Capture the cell that displays the provided text and extract its [X, Y] central coordinate. 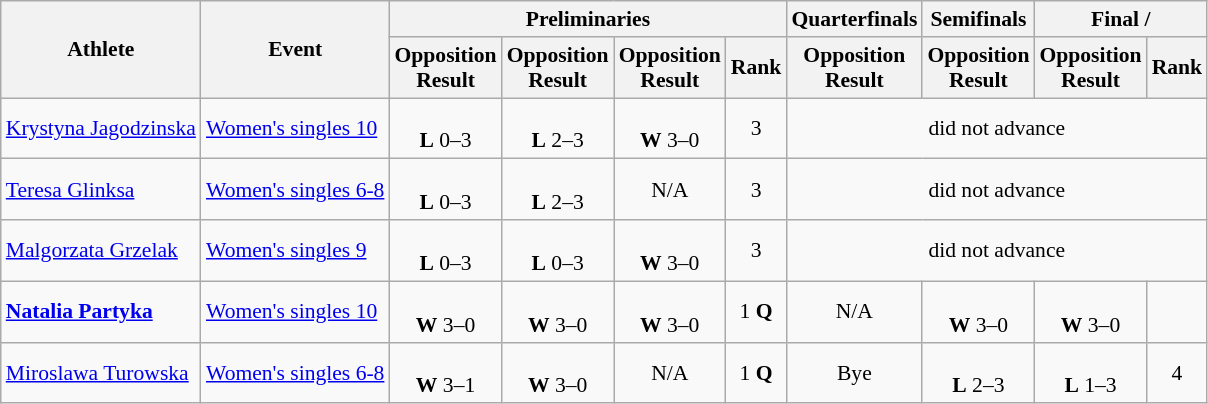
Preliminaries [588, 19]
Semifinals [978, 19]
Event [296, 50]
Athlete [101, 50]
Miroslawa Turowska [101, 372]
Krystyna Jagodzinska [101, 128]
Quarterfinals [854, 19]
Natalia Partyka [101, 312]
Final / [1120, 19]
Women's singles 9 [296, 250]
L 1–3 [1090, 372]
Bye [854, 372]
Malgorzata Grzelak [101, 250]
Teresa Glinksa [101, 190]
4 [1178, 372]
W 3–1 [445, 372]
